Extract the (x, y) coordinate from the center of the cell holding the provided text.  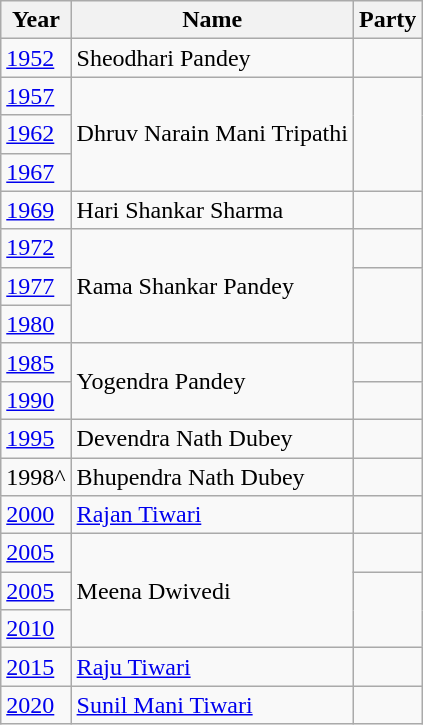
Devendra Nath Dubey (212, 438)
Sunil Mani Tiwari (212, 705)
Meena Dwivedi (212, 591)
1990 (36, 400)
Raju Tiwari (212, 667)
1995 (36, 438)
Year (36, 20)
Dhruv Narain Mani Tripathi (212, 134)
1952 (36, 58)
1962 (36, 134)
1980 (36, 324)
Bhupendra Nath Dubey (212, 477)
Name (212, 20)
2020 (36, 705)
Hari Shankar Sharma (212, 210)
1985 (36, 362)
Rama Shankar Pandey (212, 286)
1977 (36, 286)
1969 (36, 210)
2010 (36, 629)
2000 (36, 515)
Yogendra Pandey (212, 381)
Sheodhari Pandey (212, 58)
1998^ (36, 477)
1967 (36, 172)
1957 (36, 96)
Rajan Tiwari (212, 515)
Party (387, 20)
2015 (36, 667)
1972 (36, 248)
